Extract the [X, Y] coordinate from the center of the cell holding the provided text.  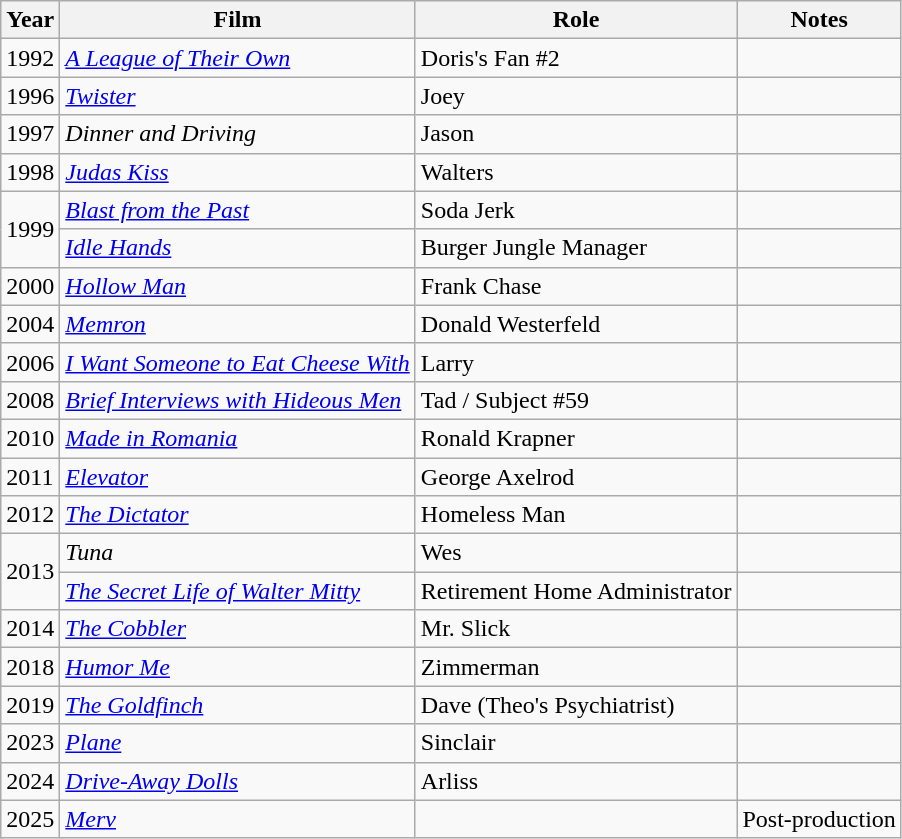
George Axelrod [576, 477]
Zimmerman [576, 667]
1992 [30, 58]
Soda Jerk [576, 210]
2025 [30, 819]
Merv [238, 819]
2011 [30, 477]
2014 [30, 629]
2013 [30, 572]
Jason [576, 134]
2004 [30, 324]
1996 [30, 96]
Burger Jungle Manager [576, 248]
1999 [30, 229]
A League of Their Own [238, 58]
Twister [238, 96]
Doris's Fan #2 [576, 58]
Wes [576, 553]
Walters [576, 172]
Post-production [819, 819]
The Secret Life of Walter Mitty [238, 591]
Tad / Subject #59 [576, 400]
Donald Westerfeld [576, 324]
Role [576, 20]
Frank Chase [576, 286]
Notes [819, 20]
2018 [30, 667]
2019 [30, 705]
1997 [30, 134]
The Dictator [238, 515]
Drive-Away Dolls [238, 781]
2010 [30, 438]
Mr. Slick [576, 629]
Film [238, 20]
I Want Someone to Eat Cheese With [238, 362]
Larry [576, 362]
Judas Kiss [238, 172]
Idle Hands [238, 248]
Blast from the Past [238, 210]
Brief Interviews with Hideous Men [238, 400]
2024 [30, 781]
Elevator [238, 477]
Humor Me [238, 667]
Homeless Man [576, 515]
Arliss [576, 781]
2012 [30, 515]
Plane [238, 743]
Dave (Theo's Psychiatrist) [576, 705]
Sinclair [576, 743]
Ronald Krapner [576, 438]
Made in Romania [238, 438]
Memron [238, 324]
Dinner and Driving [238, 134]
Year [30, 20]
2023 [30, 743]
2000 [30, 286]
Retirement Home Administrator [576, 591]
Joey [576, 96]
The Cobbler [238, 629]
The Goldfinch [238, 705]
2006 [30, 362]
1998 [30, 172]
Hollow Man [238, 286]
Tuna [238, 553]
2008 [30, 400]
